Provide the (X, Y) coordinate of the cell's center where the given text is located.  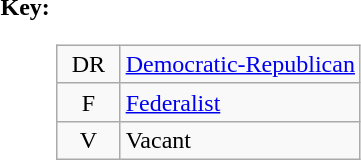
F (89, 102)
Federalist (240, 102)
Vacant (240, 140)
Democratic-Republican (240, 64)
DR (89, 64)
V (89, 140)
